For the text-containing cell, return its midpoint in [X, Y] coordinate format. 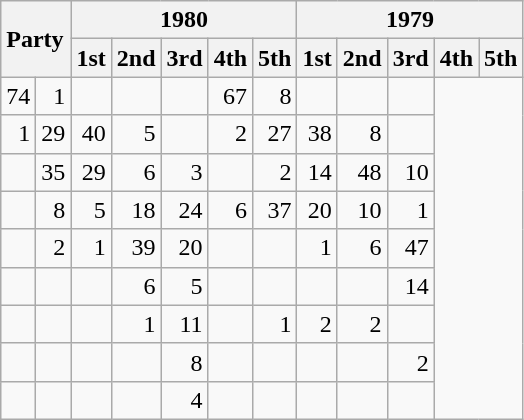
74 [18, 96]
40 [91, 134]
39 [136, 248]
1980 [184, 20]
48 [362, 172]
24 [184, 210]
47 [410, 248]
37 [275, 210]
3 [184, 172]
1979 [410, 20]
35 [54, 172]
Party [36, 39]
4 [184, 400]
38 [317, 134]
27 [275, 134]
67 [230, 96]
18 [136, 210]
11 [184, 324]
